Identify which cell holds the provided text, then report its (x, y) central coordinate. 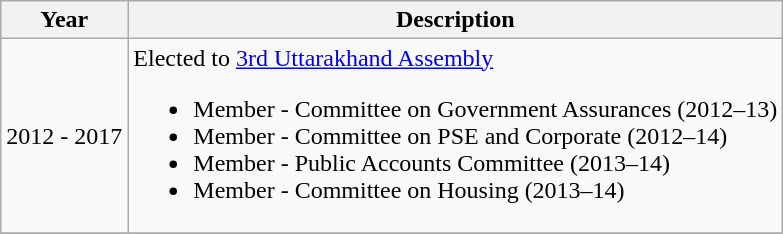
Description (456, 20)
2012 - 2017 (64, 136)
Year (64, 20)
